Return (X, Y) of the center of cell containing provided text 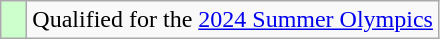
Qualified for the 2024 Summer Olympics (233, 20)
